Return the [X, Y] coordinate for the center point of the cell that contains the specified text.  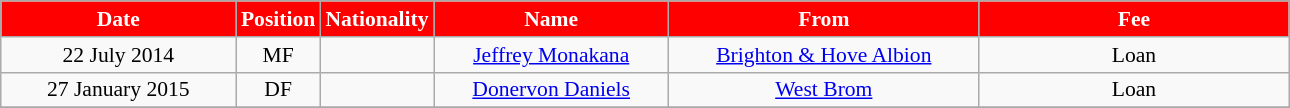
Fee [1134, 19]
Donervon Daniels [552, 90]
Brighton & Hove Albion [824, 55]
Nationality [376, 19]
West Brom [824, 90]
22 July 2014 [118, 55]
27 January 2015 [118, 90]
Date [118, 19]
MF [278, 55]
Position [278, 19]
DF [278, 90]
Jeffrey Monakana [552, 55]
Name [552, 19]
From [824, 19]
